Provide the (X, Y) coordinate of the cell's center where the given text is located.  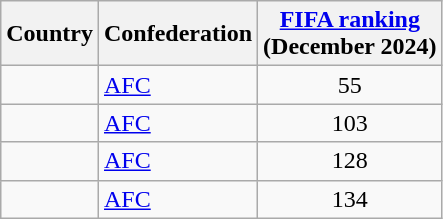
Confederation (178, 34)
55 (350, 85)
103 (350, 123)
128 (350, 161)
Country (50, 34)
FIFA ranking(December 2024) (350, 34)
134 (350, 199)
